Find where the given text appears and provide that cell's center as (X, Y) coordinate. 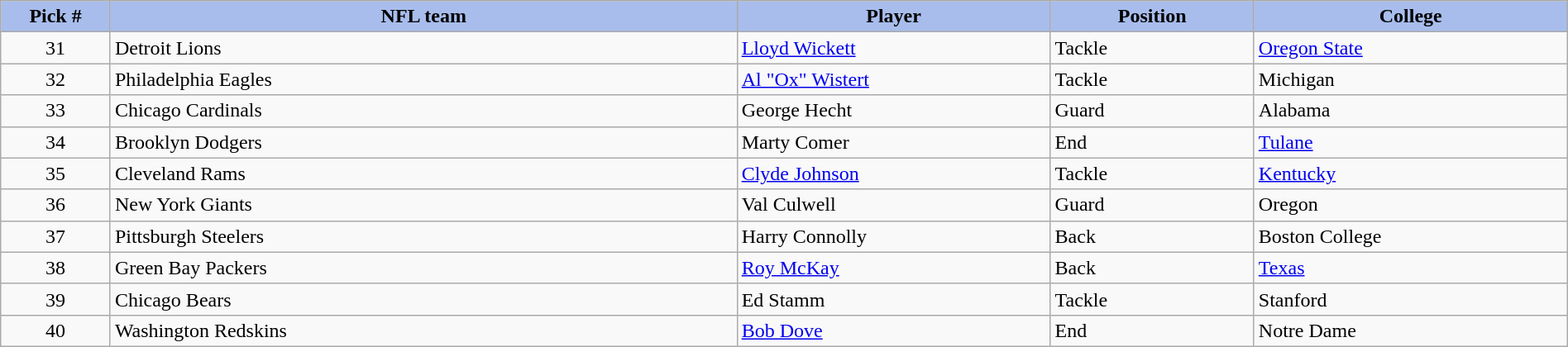
Stanford (1411, 299)
Cleveland Rams (423, 173)
Boston College (1411, 236)
Philadelphia Eagles (423, 79)
Detroit Lions (423, 48)
34 (56, 142)
36 (56, 205)
Marty Comer (893, 142)
Lloyd Wickett (893, 48)
Notre Dame (1411, 330)
Texas (1411, 268)
Alabama (1411, 111)
33 (56, 111)
Michigan (1411, 79)
32 (56, 79)
Roy McKay (893, 268)
Pittsburgh Steelers (423, 236)
Clyde Johnson (893, 173)
Green Bay Packers (423, 268)
Brooklyn Dodgers (423, 142)
College (1411, 17)
Harry Connolly (893, 236)
Bob Dove (893, 330)
New York Giants (423, 205)
Tulane (1411, 142)
Oregon State (1411, 48)
Ed Stamm (893, 299)
Oregon (1411, 205)
38 (56, 268)
39 (56, 299)
Chicago Bears (423, 299)
George Hecht (893, 111)
Al "Ox" Wistert (893, 79)
Chicago Cardinals (423, 111)
35 (56, 173)
40 (56, 330)
Washington Redskins (423, 330)
Position (1152, 17)
Pick # (56, 17)
37 (56, 236)
NFL team (423, 17)
31 (56, 48)
Player (893, 17)
Kentucky (1411, 173)
Val Culwell (893, 205)
